Detect which cell encompasses the target text, then output its (X, Y) center coordinate. 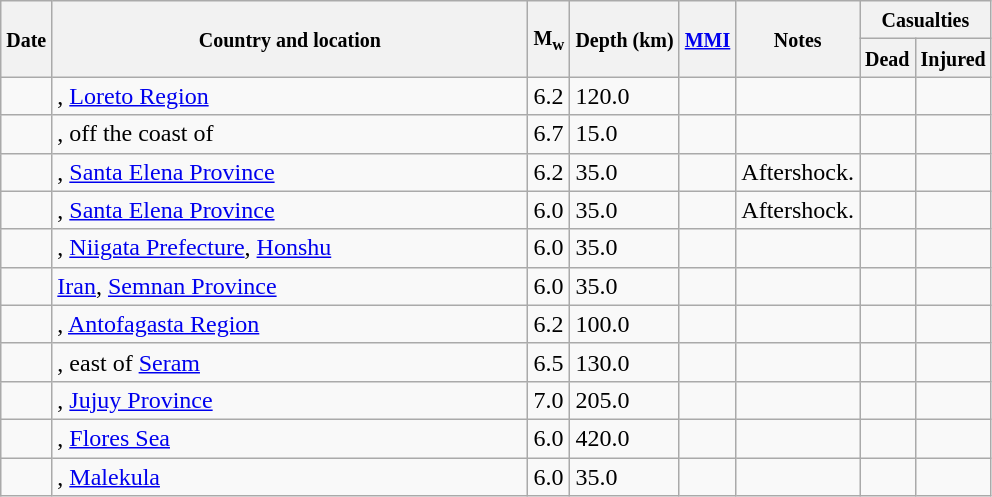
7.0 (549, 400)
Country and location (290, 39)
Dead (888, 58)
, Jujuy Province (290, 400)
420.0 (624, 438)
Mw (549, 39)
205.0 (624, 400)
120.0 (624, 96)
6.5 (549, 362)
Depth (km) (624, 39)
, Antofagasta Region (290, 324)
, Loreto Region (290, 96)
, Niigata Prefecture, Honshu (290, 248)
Iran, Semnan Province (290, 286)
6.7 (549, 134)
, off the coast of (290, 134)
, Malekula (290, 477)
Date (26, 39)
Notes (798, 39)
Casualties (926, 20)
MMI (708, 39)
100.0 (624, 324)
15.0 (624, 134)
Injured (953, 58)
, Flores Sea (290, 438)
130.0 (624, 362)
, east of Seram (290, 362)
